Provide the (x, y) coordinate of the cell's center where the given text is located.  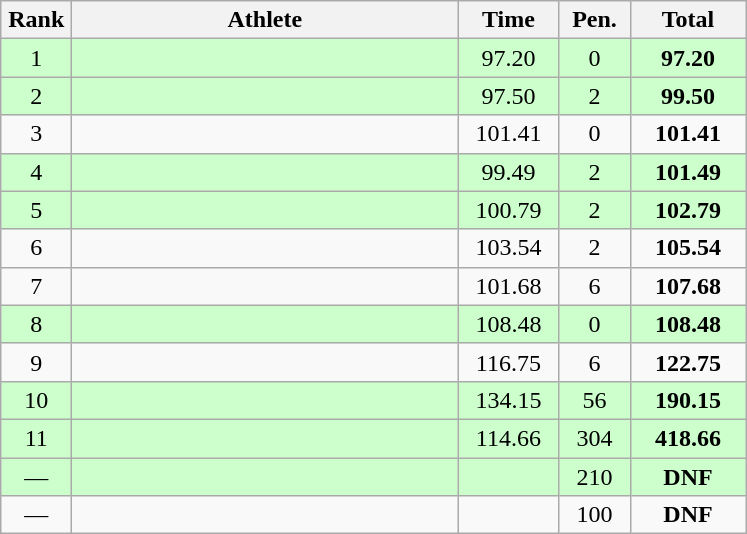
11 (36, 438)
97.50 (508, 96)
99.49 (508, 172)
5 (36, 210)
Pen. (594, 20)
56 (594, 400)
100.79 (508, 210)
99.50 (688, 96)
101.68 (508, 286)
210 (594, 477)
Athlete (265, 20)
Rank (36, 20)
190.15 (688, 400)
3 (36, 134)
418.66 (688, 438)
103.54 (508, 248)
114.66 (508, 438)
122.75 (688, 362)
Time (508, 20)
107.68 (688, 286)
116.75 (508, 362)
9 (36, 362)
7 (36, 286)
10 (36, 400)
4 (36, 172)
8 (36, 324)
Total (688, 20)
134.15 (508, 400)
102.79 (688, 210)
105.54 (688, 248)
101.49 (688, 172)
100 (594, 515)
1 (36, 58)
304 (594, 438)
